Return the (X, Y) coordinate for the center point of the cell that contains the specified text.  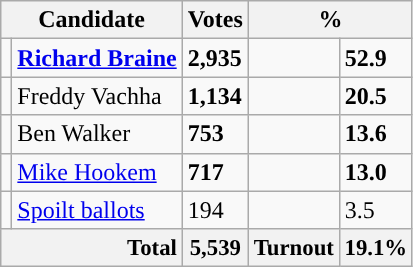
Turnout (294, 248)
2,935 (215, 58)
Mike Hookem (97, 172)
Total (92, 248)
Votes (215, 20)
3.5 (376, 210)
20.5 (376, 96)
1,134 (215, 96)
Freddy Vachha (97, 96)
5,539 (215, 248)
Ben Walker (97, 134)
52.9 (376, 58)
13.6 (376, 134)
Candidate (92, 20)
753 (215, 134)
Richard Braine (97, 58)
Spoilt ballots (97, 210)
194 (215, 210)
717 (215, 172)
% (330, 20)
13.0 (376, 172)
19.1% (376, 248)
